Search for the cell housing the specified text and yield its [x, y] center coordinate. 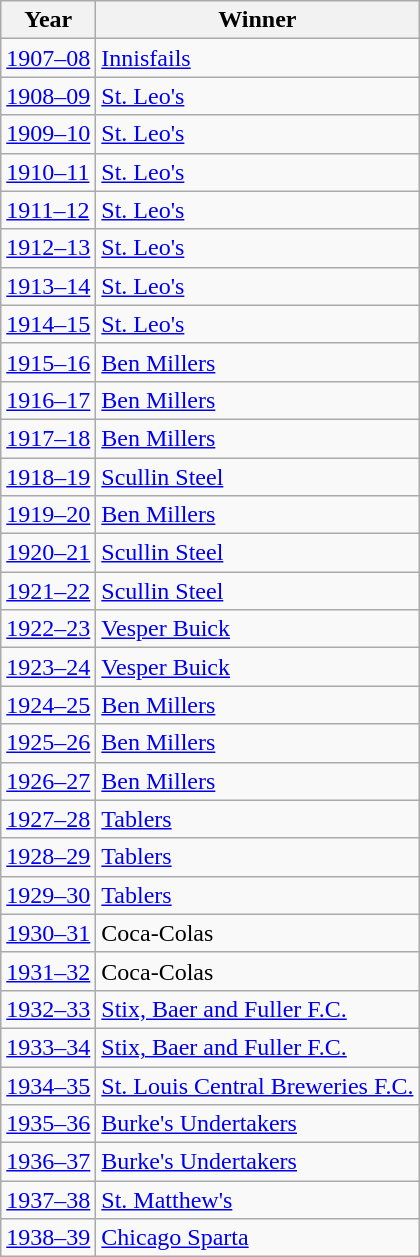
1929–30 [48, 895]
1936–37 [48, 1162]
1933–34 [48, 1047]
1923–24 [48, 667]
1918–19 [48, 477]
1935–36 [48, 1124]
1917–18 [48, 438]
1937–38 [48, 1200]
1907–08 [48, 58]
1932–33 [48, 1009]
1926–27 [48, 781]
1920–21 [48, 553]
St. Matthew's [258, 1200]
1912–13 [48, 248]
1921–22 [48, 591]
1922–23 [48, 629]
1930–31 [48, 933]
St. Louis Central Breweries F.C. [258, 1085]
Innisfails [258, 58]
1938–39 [48, 1238]
1911–12 [48, 210]
1910–11 [48, 172]
Year [48, 20]
1925–26 [48, 743]
1913–14 [48, 286]
1934–35 [48, 1085]
1914–15 [48, 324]
1909–10 [48, 134]
1919–20 [48, 515]
1931–32 [48, 971]
1916–17 [48, 400]
Winner [258, 20]
1928–29 [48, 857]
Chicago Sparta [258, 1238]
1927–28 [48, 819]
1924–25 [48, 705]
1908–09 [48, 96]
1915–16 [48, 362]
